Capture the cell that displays the provided text and extract its (x, y) central coordinate. 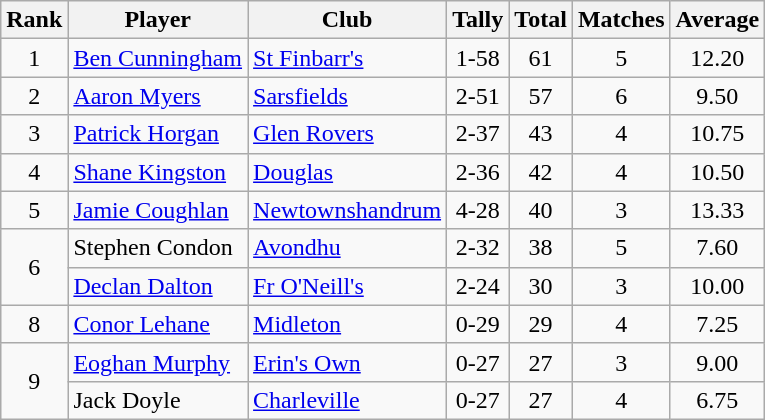
9.00 (718, 362)
6.75 (718, 400)
Declan Dalton (158, 286)
2-24 (478, 286)
Avondhu (348, 248)
Player (158, 20)
4-28 (478, 210)
Midleton (348, 324)
8 (34, 324)
2 (34, 96)
Jamie Coughlan (158, 210)
Erin's Own (348, 362)
Jack Doyle (158, 400)
2-36 (478, 172)
43 (541, 134)
1-58 (478, 58)
St Finbarr's (348, 58)
2-32 (478, 248)
Rank (34, 20)
61 (541, 58)
Douglas (348, 172)
9 (34, 381)
2-51 (478, 96)
10.75 (718, 134)
10.50 (718, 172)
13.33 (718, 210)
1 (34, 58)
Fr O'Neill's (348, 286)
7.25 (718, 324)
Matches (621, 20)
Newtownshandrum (348, 210)
38 (541, 248)
7.60 (718, 248)
Sarsfields (348, 96)
57 (541, 96)
9.50 (718, 96)
Average (718, 20)
0-29 (478, 324)
Stephen Condon (158, 248)
Ben Cunningham (158, 58)
12.20 (718, 58)
Shane Kingston (158, 172)
Aaron Myers (158, 96)
10.00 (718, 286)
Glen Rovers (348, 134)
Conor Lehane (158, 324)
2-37 (478, 134)
Tally (478, 20)
40 (541, 210)
Eoghan Murphy (158, 362)
Total (541, 20)
Patrick Horgan (158, 134)
30 (541, 286)
42 (541, 172)
Charleville (348, 400)
Club (348, 20)
29 (541, 324)
